For the text-containing cell, return its midpoint in (x, y) coordinate format. 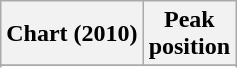
Peakposition (189, 34)
Chart (2010) (72, 34)
